Output the [X, Y] coordinate of the center of the cell containing the given text.  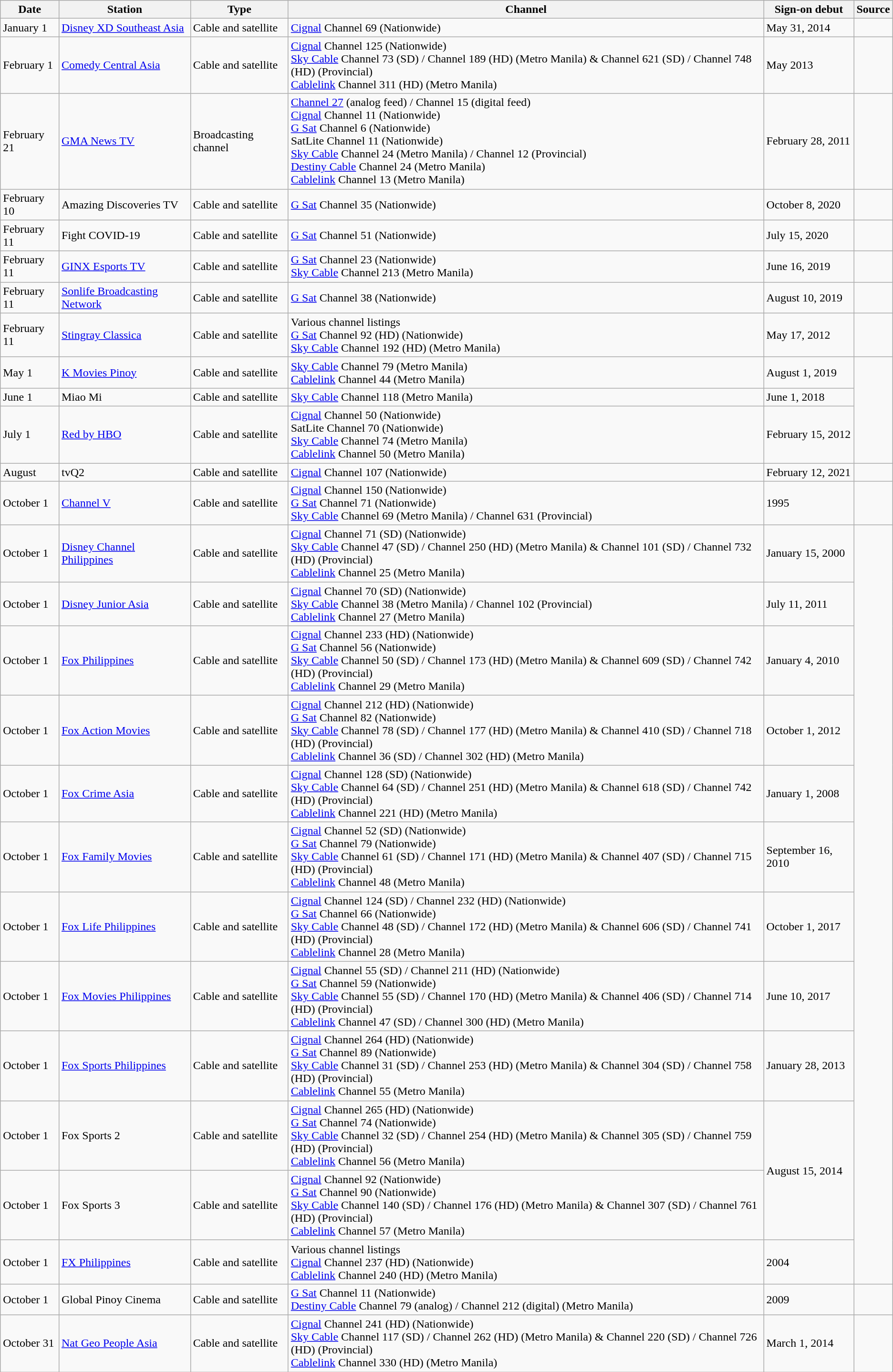
June 10, 2017 [809, 996]
August [30, 472]
Fox Movies Philippines [125, 996]
February 28, 2011 [809, 141]
G Sat Channel 38 (Nationwide) [526, 298]
Fox Crime Asia [125, 794]
Fox Action Movies [125, 730]
Disney Junior Asia [125, 604]
GINX Esports TV [125, 266]
G Sat Channel 23 (Nationwide)Sky Cable Channel 213 (Metro Manila) [526, 266]
Nat Geo People Asia [125, 1343]
Fox Life Philippines [125, 926]
Fox Family Movies [125, 857]
July 1 [30, 434]
June 1 [30, 397]
2009 [809, 1299]
Disney XD Southeast Asia [125, 28]
Amazing Discoveries TV [125, 204]
GMA News TV [125, 141]
August 10, 2019 [809, 298]
May 17, 2012 [809, 335]
June 16, 2019 [809, 266]
Source [873, 10]
Various channel listingsG Sat Channel 92 (HD) (Nationwide)Sky Cable Channel 192 (HD) (Metro Manila) [526, 335]
Cignal Channel 70 (SD) (Nationwide)Sky Cable Channel 38 (Metro Manila) / Channel 102 (Provincial)Cablelink Channel 27 (Metro Manila) [526, 604]
Channel V [125, 503]
2004 [809, 1262]
Various channel listingsCignal Channel 237 (HD) (Nationwide)Cablelink Channel 240 (HD) (Metro Manila) [526, 1262]
Station [125, 10]
Date [30, 10]
February 21 [30, 141]
K Movies Pinoy [125, 372]
FX Philippines [125, 1262]
May 1 [30, 372]
October 8, 2020 [809, 204]
August 1, 2019 [809, 372]
G Sat Channel 51 (Nationwide) [526, 236]
January 1, 2008 [809, 794]
1995 [809, 503]
January 1 [30, 28]
July 11, 2011 [809, 604]
Miao Mi [125, 397]
Comedy Central Asia [125, 65]
October 31 [30, 1343]
G Sat Channel 11 (Nationwide)Destiny Cable Channel 79 (analog) / Channel 212 (digital) (Metro Manila) [526, 1299]
September 16, 2010 [809, 857]
Disney Channel Philippines [125, 553]
Cignal Channel 69 (Nationwide) [526, 28]
Broadcasting channel [239, 141]
tvQ2 [125, 472]
Stingray Classica [125, 335]
Sonlife Broadcasting Network [125, 298]
Sky Cable Channel 118 (Metro Manila) [526, 397]
May 31, 2014 [809, 28]
Fox Sports Philippines [125, 1066]
October 1, 2012 [809, 730]
March 1, 2014 [809, 1343]
Sky Cable Channel 79 (Metro Manila)Cablelink Channel 44 (Metro Manila) [526, 372]
January 15, 2000 [809, 553]
January 28, 2013 [809, 1066]
Global Pinoy Cinema [125, 1299]
G Sat Channel 35 (Nationwide) [526, 204]
February 15, 2012 [809, 434]
February 1 [30, 65]
Cignal Channel 107 (Nationwide) [526, 472]
August 15, 2014 [809, 1170]
May 2013 [809, 65]
July 15, 2020 [809, 236]
Channel [526, 10]
October 1, 2017 [809, 926]
Red by HBO [125, 434]
Fox Philippines [125, 661]
Sign-on debut [809, 10]
February 10 [30, 204]
Fox Sports 2 [125, 1135]
Cignal Channel 50 (Nationwide)SatLite Channel 70 (Nationwide)Sky Cable Channel 74 (Metro Manila)Cablelink Channel 50 (Metro Manila) [526, 434]
January 4, 2010 [809, 661]
Fight COVID-19 [125, 236]
June 1, 2018 [809, 397]
Type [239, 10]
Fox Sports 3 [125, 1205]
Cignal Channel 150 (Nationwide)G Sat Channel 71 (Nationwide)Sky Cable Channel 69 (Metro Manila) / Channel 631 (Provincial) [526, 503]
February 12, 2021 [809, 472]
